Detect which cell encompasses the target text, then output its (X, Y) center coordinate. 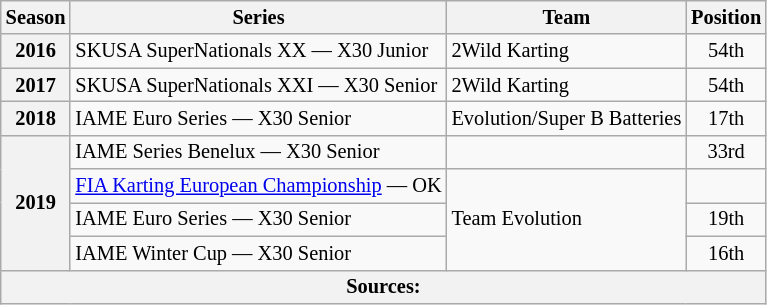
Series (258, 17)
17th (726, 118)
Position (726, 17)
Team Evolution (567, 220)
Season (36, 17)
FIA Karting European Championship — OK (258, 186)
2017 (36, 85)
Sources: (384, 287)
SKUSA SuperNationals XX — X30 Junior (258, 51)
2016 (36, 51)
2018 (36, 118)
IAME Series Benelux — X30 Senior (258, 152)
IAME Winter Cup — X30 Senior (258, 253)
Evolution/Super B Batteries (567, 118)
SKUSA SuperNationals XXI — X30 Senior (258, 85)
33rd (726, 152)
19th (726, 219)
Team (567, 17)
16th (726, 253)
2019 (36, 202)
